Provide the [x, y] coordinate of the cell's center where the given text is located.  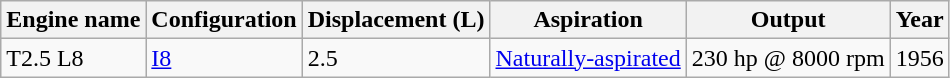
Displacement (L) [396, 20]
1956 [920, 58]
Aspiration [588, 20]
I8 [224, 58]
Output [788, 20]
230 hp @ 8000 rpm [788, 58]
Naturally-aspirated [588, 58]
T2.5 L8 [74, 58]
Configuration [224, 20]
2.5 [396, 58]
Year [920, 20]
Engine name [74, 20]
